Determine the [x, y] coordinate at the center of the cell enclosing the given text.  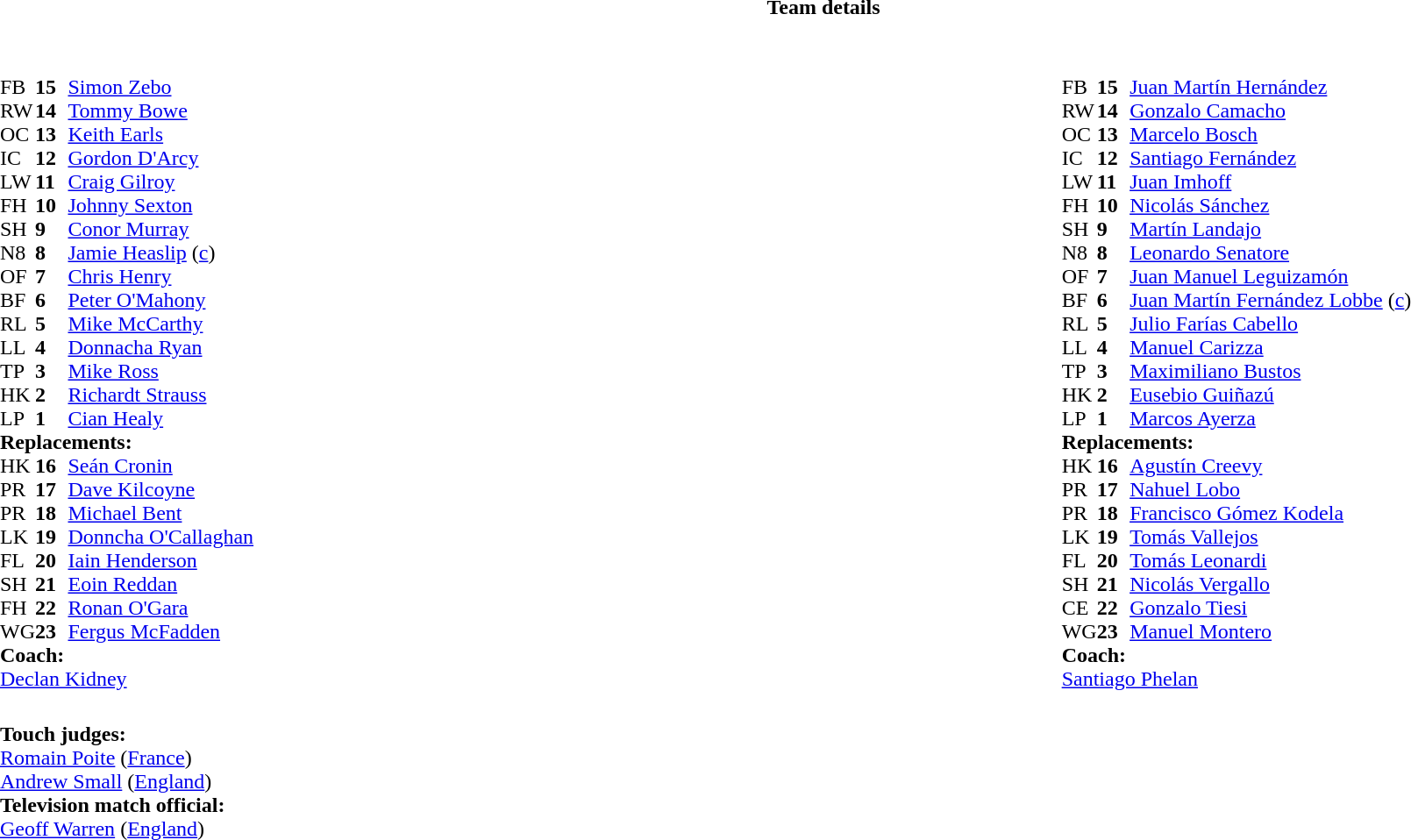
Manuel Carizza [1270, 347]
Juan Martín Hernández [1270, 88]
Richardt Strauss [160, 395]
Jamie Heaslip (c) [160, 253]
Nicolás Vergallo [1270, 584]
Maximiliano Bustos [1270, 372]
Conor Murray [160, 230]
Juan Martín Fernández Lobbe (c) [1270, 300]
Tommy Bowe [160, 110]
Dave Kilcoyne [160, 489]
Replacements: [126, 442]
Martín Landajo [1270, 230]
Santiago Fernández [1270, 158]
Gonzalo Tiesi [1270, 609]
Tomás Leonardi [1270, 561]
Michael Bent [160, 514]
Keith Earls [160, 135]
Seán Cronin [160, 466]
Ronan O'Gara [160, 609]
Francisco Gómez Kodela [1270, 514]
CE [1080, 609]
Leonardo Senatore [1270, 253]
Chris Henry [160, 277]
Donncha O'Callaghan [160, 537]
Tomás Vallejos [1270, 537]
Iain Henderson [160, 561]
Declan Kidney [126, 679]
Simon Zebo [160, 88]
Fergus McFadden [160, 631]
Julio Farías Cabello [1270, 324]
Eusebio Guiñazú [1270, 395]
Gonzalo Camacho [1270, 110]
Peter O'Mahony [160, 300]
Craig Gilroy [160, 182]
Nicolás Sánchez [1270, 205]
Mike McCarthy [160, 324]
Johnny Sexton [160, 205]
Juan Imhoff [1270, 182]
Gordon D'Arcy [160, 158]
Juan Manuel Leguizamón [1270, 277]
Marcelo Bosch [1270, 135]
Agustín Creevy [1270, 466]
Eoin Reddan [160, 584]
Cian Healy [160, 419]
Mike Ross [160, 372]
Marcos Ayerza [1270, 419]
Manuel Montero [1270, 631]
Coach: [126, 656]
Donnacha Ryan [160, 347]
Nahuel Lobo [1270, 489]
